Return (x, y) of the center of cell containing provided text 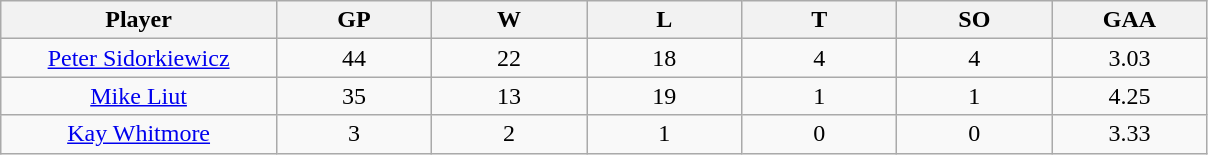
Mike Liut (139, 96)
Kay Whitmore (139, 134)
GP (354, 20)
19 (664, 96)
L (664, 20)
44 (354, 58)
3 (354, 134)
W (510, 20)
T (820, 20)
2 (510, 134)
4.25 (1130, 96)
SO (974, 20)
3.03 (1130, 58)
35 (354, 96)
18 (664, 58)
3.33 (1130, 134)
Player (139, 20)
22 (510, 58)
GAA (1130, 20)
13 (510, 96)
Peter Sidorkiewicz (139, 58)
